Return [X, Y] of the center of cell containing provided text 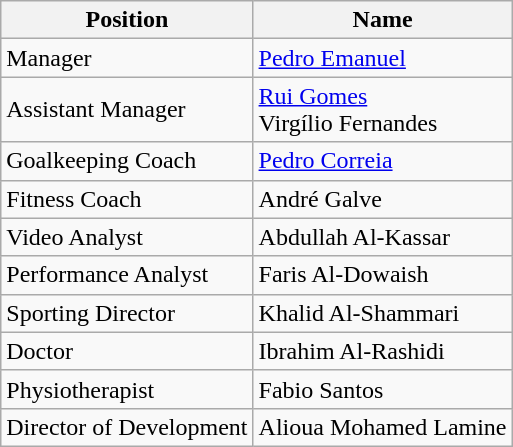
Pedro Emanuel [382, 58]
Abdullah Al-Kassar [382, 237]
Pedro Correia [382, 161]
Name [382, 20]
Performance Analyst [127, 275]
Manager [127, 58]
Doctor [127, 351]
Assistant Manager [127, 110]
Fitness Coach [127, 199]
Sporting Director [127, 313]
André Galve [382, 199]
Khalid Al-Shammari [382, 313]
Rui Gomes Virgílio Fernandes [382, 110]
Physiotherapist [127, 389]
Video Analyst [127, 237]
Fabio Santos [382, 389]
Director of Development [127, 427]
Ibrahim Al-Rashidi [382, 351]
Alioua Mohamed Lamine [382, 427]
Position [127, 20]
Faris Al-Dowaish [382, 275]
Goalkeeping Coach [127, 161]
